Extract the [x, y] coordinate from the center of the cell holding the provided text.  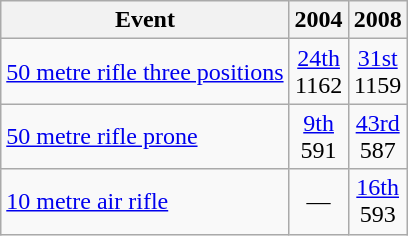
— [318, 202]
43rd587 [378, 136]
Event [145, 20]
50 metre rifle three positions [145, 72]
24th1162 [318, 72]
31st1159 [378, 72]
10 metre air rifle [145, 202]
50 metre rifle prone [145, 136]
16th593 [378, 202]
2004 [318, 20]
2008 [378, 20]
9th591 [318, 136]
